From the cell containing the given text, extract its center point as (X, Y) coordinate. 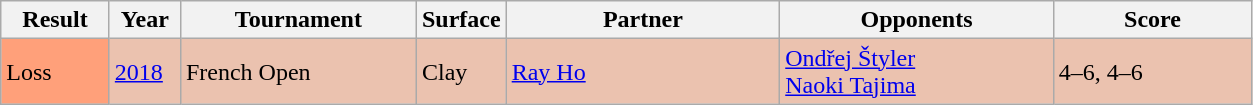
Partner (643, 20)
Opponents (917, 20)
Clay (461, 72)
Surface (461, 20)
French Open (298, 72)
Tournament (298, 20)
Year (144, 20)
4–6, 4–6 (1152, 72)
Score (1152, 20)
Loss (56, 72)
Ondřej Štyler Naoki Tajima (917, 72)
Result (56, 20)
2018 (144, 72)
Ray Ho (643, 72)
